Pinpoint the cell where the given text exists, returning its (x, y) midpoint coordinate. 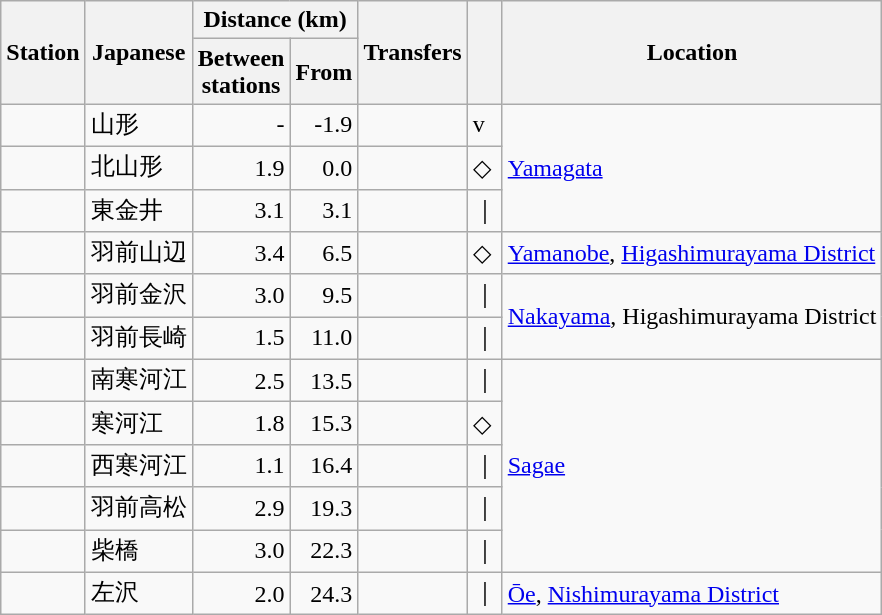
Yamanobe, Higashimurayama District (692, 254)
16.4 (324, 466)
22.3 (324, 552)
寒河江 (138, 424)
1.8 (241, 424)
Betweenstations (241, 72)
Yamagata (692, 168)
羽前金沢 (138, 296)
左沢 (138, 594)
山形 (138, 126)
Nakayama, Higashimurayama District (692, 316)
11.0 (324, 338)
-1.9 (324, 126)
24.3 (324, 594)
2.5 (241, 380)
Distance (km) (275, 20)
6.5 (324, 254)
2.9 (241, 508)
1.5 (241, 338)
2.0 (241, 594)
3.4 (241, 254)
1.9 (241, 168)
羽前高松 (138, 508)
Station (43, 52)
羽前長崎 (138, 338)
Ōe, Nishimurayama District (692, 594)
Transfers (412, 52)
東金井 (138, 210)
1.1 (241, 466)
v (484, 126)
羽前山辺 (138, 254)
9.5 (324, 296)
From (324, 72)
Location (692, 52)
- (241, 126)
北山形 (138, 168)
西寒河江 (138, 466)
19.3 (324, 508)
0.0 (324, 168)
13.5 (324, 380)
Japanese (138, 52)
15.3 (324, 424)
柴橋 (138, 552)
南寒河江 (138, 380)
Sagae (692, 466)
